Find where the given text appears and provide that cell's center as [x, y] coordinate. 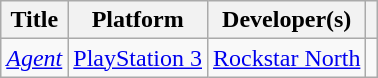
Agent [34, 58]
Platform [138, 20]
Title [34, 20]
PlayStation 3 [138, 58]
Rockstar North [287, 58]
Developer(s) [287, 20]
